Capture the cell that displays the provided text and extract its (x, y) central coordinate. 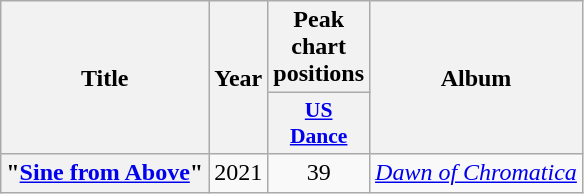
USDance (319, 124)
"Sine from Above" (105, 173)
Year (238, 78)
2021 (238, 173)
39 (319, 173)
Dawn of Chromatica (476, 173)
Peakchartpositions (319, 47)
Album (476, 78)
Title (105, 78)
